Determine the [x, y] coordinate at the center of the cell enclosing the given text.  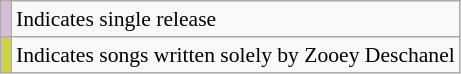
Indicates single release [236, 19]
Indicates songs written solely by Zooey Deschanel [236, 55]
